Scan for the cell matching the given text and deliver its (X, Y) coordinate at center. 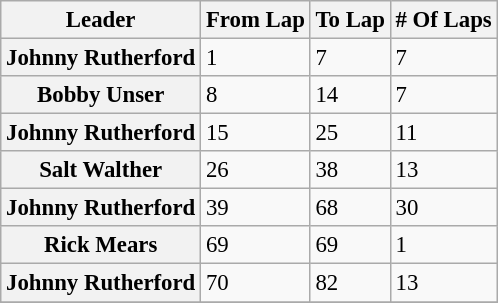
68 (350, 208)
25 (350, 133)
14 (350, 95)
30 (444, 208)
15 (256, 133)
26 (256, 170)
To Lap (350, 20)
Leader (101, 20)
39 (256, 208)
8 (256, 95)
82 (350, 283)
# Of Laps (444, 20)
From Lap (256, 20)
Salt Walther (101, 170)
Bobby Unser (101, 95)
38 (350, 170)
11 (444, 133)
Rick Mears (101, 245)
70 (256, 283)
